Provide the (X, Y) coordinate of the cell's center where the given text is located.  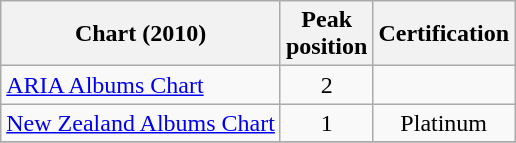
Platinum (444, 123)
Certification (444, 34)
Chart (2010) (141, 34)
1 (326, 123)
New Zealand Albums Chart (141, 123)
ARIA Albums Chart (141, 85)
2 (326, 85)
Peakposition (326, 34)
